Find where the given text appears and provide that cell's center as [X, Y] coordinate. 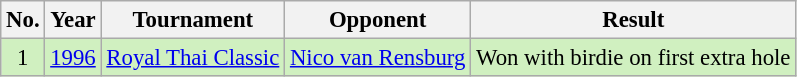
Tournament [193, 20]
Won with birdie on first extra hole [634, 58]
No. [23, 20]
Opponent [378, 20]
Result [634, 20]
Year [73, 20]
Nico van Rensburg [378, 58]
1 [23, 58]
1996 [73, 58]
Royal Thai Classic [193, 58]
